Locate the cell with the specified text and output its (x, y) center coordinate. 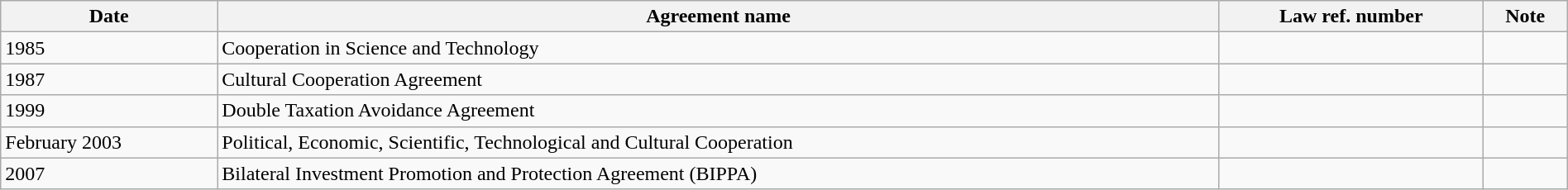
1987 (109, 79)
Political, Economic, Scientific, Technological and Cultural Cooperation (719, 142)
Double Taxation Avoidance Agreement (719, 111)
Cultural Cooperation Agreement (719, 79)
Agreement name (719, 17)
Note (1525, 17)
1999 (109, 111)
Bilateral Investment Promotion and Protection Agreement (BIPPA) (719, 173)
Date (109, 17)
2007 (109, 173)
February 2003 (109, 142)
1985 (109, 48)
Law ref. number (1351, 17)
Cooperation in Science and Technology (719, 48)
